Locate the cell with the specified text and output its (X, Y) center coordinate. 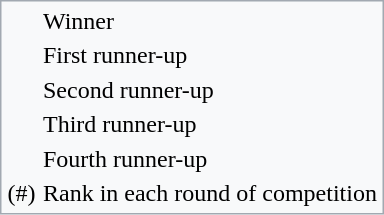
Third runner-up (210, 125)
Fourth runner-up (210, 159)
(#) (22, 193)
First runner-up (210, 55)
Rank in each round of competition (210, 193)
Second runner-up (210, 90)
Winner (210, 21)
